Detect which cell encompasses the target text, then output its (X, Y) center coordinate. 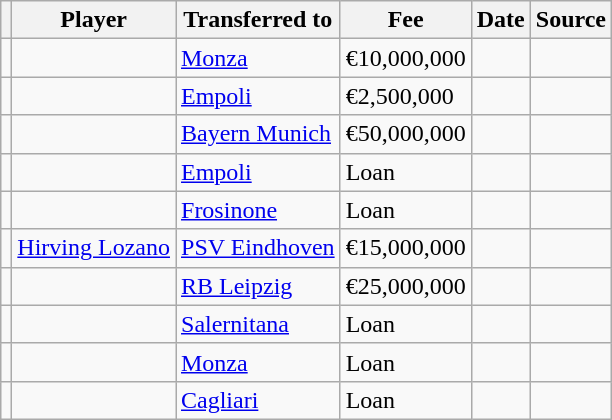
€10,000,000 (406, 58)
Source (570, 20)
Fee (406, 20)
€2,500,000 (406, 96)
Transferred to (258, 20)
€50,000,000 (406, 134)
Hirving Lozano (94, 248)
Bayern Munich (258, 134)
Frosinone (258, 210)
€25,000,000 (406, 286)
PSV Eindhoven (258, 248)
Date (500, 20)
Cagliari (258, 400)
Salernitana (258, 324)
€15,000,000 (406, 248)
RB Leipzig (258, 286)
Player (94, 20)
